Provide the (X, Y) coordinate of the cell's center where the given text is located.  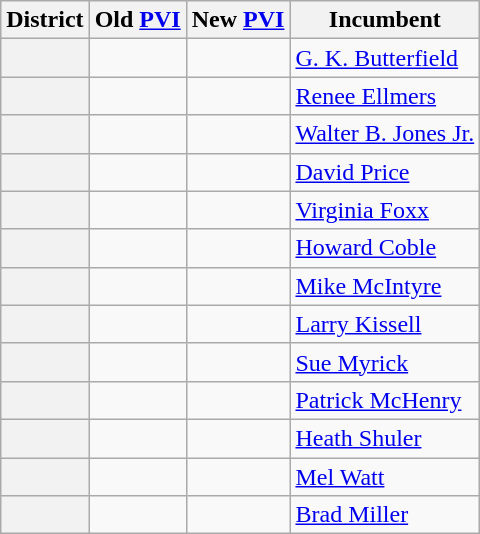
Old PVI (138, 20)
Larry Kissell (385, 324)
Heath Shuler (385, 438)
Walter B. Jones Jr. (385, 134)
Incumbent (385, 20)
New PVI (238, 20)
Howard Coble (385, 248)
David Price (385, 172)
Brad Miller (385, 515)
Patrick McHenry (385, 400)
Sue Myrick (385, 362)
Mel Watt (385, 477)
Mike McIntyre (385, 286)
Virginia Foxx (385, 210)
District (45, 20)
G. K. Butterfield (385, 58)
Renee Ellmers (385, 96)
